Capture the cell that displays the provided text and extract its (x, y) central coordinate. 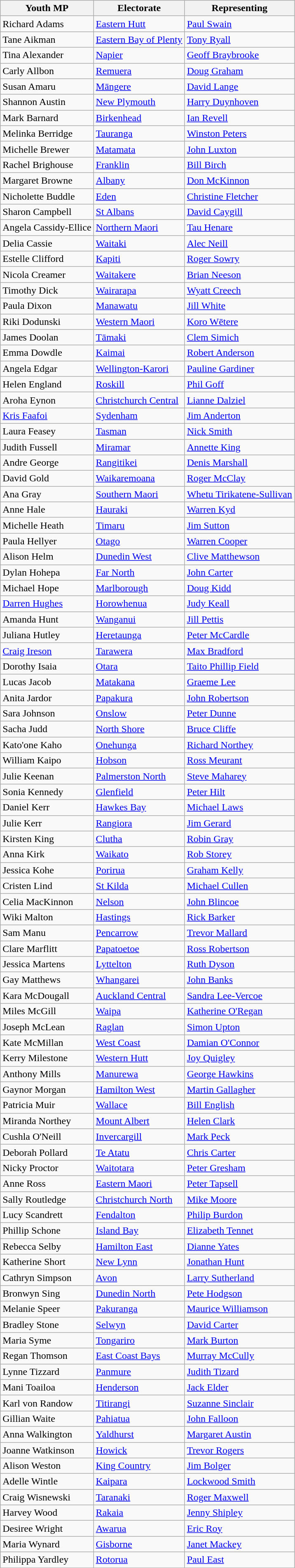
Eastern Maori (139, 1183)
John Falloon (239, 1419)
Horowhenua (139, 604)
Mani Toailoa (47, 1387)
Auckland Central (139, 996)
Melanie Speer (47, 1309)
Nick Smith (239, 431)
Riki Dodunski (47, 322)
Henderson (139, 1387)
Lyttelton (139, 964)
Brian Neeson (239, 275)
David Carter (239, 1325)
Tarawera (139, 651)
Peter McCardle (239, 635)
Hamilton East (139, 1246)
Elizabeth Tennet (239, 1231)
Nicholette Buddle (47, 196)
Geoff Braybrooke (239, 55)
Alison Weston (47, 1466)
Chris Carter (239, 1152)
John Carter (239, 572)
Porirua (139, 870)
Sandra Lee-Vercoe (239, 996)
Koro Wētere (239, 322)
Jessica Kohe (47, 870)
Paul Swain (239, 24)
Pete Hodgson (239, 1293)
Invercargill (139, 1136)
Pauline Gardiner (239, 369)
Laura Feasey (47, 431)
Jim Anderton (239, 415)
Peter Gresham (239, 1168)
Angela Edgar (47, 369)
Kara McDougall (47, 996)
Regan Thomson (47, 1356)
Gillian Waite (47, 1419)
Western Maori (139, 322)
Onslow (139, 714)
Mark Burton (239, 1340)
John Banks (239, 980)
Paul East (239, 1560)
Ana Gray (47, 494)
Melinka Berridge (47, 133)
Otara (139, 666)
Hamilton West (139, 1090)
Northern Maori (139, 228)
Paula Hellyer (47, 541)
Paula Dixon (47, 306)
Nicola Creamer (47, 275)
Jenny Shipley (239, 1513)
Philippa Yardley (47, 1560)
Angela Cassidy-Ellice (47, 228)
Bradley Stone (47, 1325)
Wallace (139, 1105)
Emma Dowdle (47, 353)
Michelle Brewer (47, 149)
Eastern Hutt (139, 24)
Timaru (139, 525)
Maurice Williamson (239, 1309)
Judith Tizard (239, 1372)
Gaynor Morgan (47, 1090)
Kerry Milestone (47, 1058)
Clive Matthewson (239, 557)
William Kaipo (47, 761)
Juliana Hutley (47, 635)
Jack Elder (239, 1387)
Jim Bolger (239, 1466)
Simon Upton (239, 1027)
Lianne Dalziel (239, 400)
George Hawkins (239, 1074)
Waitotara (139, 1168)
Joanne Watkinson (47, 1450)
Bruce Cliffe (239, 729)
Waitaki (139, 243)
Rick Barker (239, 917)
Craig Wisnewski (47, 1497)
Desiree Wright (47, 1528)
Alison Helm (47, 557)
Trevor Rogers (239, 1450)
Murray McCully (239, 1356)
Mark Peck (239, 1136)
Michael Hope (47, 588)
Ross Meurant (239, 761)
Doug Kidd (239, 588)
Jill Pettis (239, 619)
Andre George (47, 463)
West Coast (139, 1043)
Cristen Lind (47, 886)
Jill White (239, 306)
Carly Allbon (47, 71)
Sonia Kennedy (47, 792)
Tau Henare (239, 228)
Tina Alexander (47, 55)
Warren Kyd (239, 510)
Phil Goff (239, 384)
Steve Maharey (239, 776)
Rotorua (139, 1560)
Julie Kerr (47, 823)
Aroha Eynon (47, 400)
Janet Mackey (239, 1544)
Wyatt Creech (239, 290)
Remuera (139, 71)
Roskill (139, 384)
Miramar (139, 447)
Jonathan Hunt (239, 1262)
East Coast Bays (139, 1356)
Maria Wynard (47, 1544)
Margaret Austin (239, 1434)
Julie Keenan (47, 776)
Jim Sutton (239, 525)
Kris Faafoi (47, 415)
Susan Amaru (47, 86)
Hobson (139, 761)
Phillip Schone (47, 1231)
Raglan (139, 1027)
Electorate (139, 8)
Mike Moore (239, 1199)
James Doolan (47, 337)
Jim Gerard (239, 823)
Delia Cassie (47, 243)
Gay Matthews (47, 980)
Manawatu (139, 306)
Marlborough (139, 588)
Onehunga (139, 745)
Dunedin North (139, 1293)
Ruth Dyson (239, 964)
Tongariro (139, 1340)
Eden (139, 196)
Rachel Brighouse (47, 165)
Miles McGill (47, 1011)
Māngere (139, 86)
Larry Sutherland (239, 1278)
Lynne Tizzard (47, 1372)
Lucy Scandrett (47, 1215)
Howick (139, 1450)
Pencarrow (139, 933)
Harvey Wood (47, 1513)
Maria Syme (47, 1340)
Warren Cooper (239, 541)
Anne Hale (47, 510)
Rob Storey (239, 854)
Suzanne Sinclair (239, 1403)
Waitakere (139, 275)
Kaimai (139, 353)
Birkenhead (139, 118)
Avon (139, 1278)
Graeme Lee (239, 682)
Helen Clark (239, 1121)
Nelson (139, 901)
Sharon Campbell (47, 212)
St Kilda (139, 886)
Rangitikei (139, 463)
Clutha (139, 839)
Manurewa (139, 1074)
Dorothy Isaia (47, 666)
Bill Birch (239, 165)
Jessica Martens (47, 964)
Robert Anderson (239, 353)
Daniel Kerr (47, 807)
Matakana (139, 682)
Shannon Austin (47, 102)
Anthony Mills (47, 1074)
Tauranga (139, 133)
Bronwyn Sing (47, 1293)
Palmerston North (139, 776)
Sara Johnson (47, 714)
Peter Tapsell (239, 1183)
Napier (139, 55)
David Gold (47, 478)
Kapiti (139, 259)
Far North (139, 572)
Anna Walkington (47, 1434)
King Country (139, 1466)
Rakaia (139, 1513)
Graham Kelly (239, 870)
St Albans (139, 212)
Eric Roy (239, 1528)
Dianne Yates (239, 1246)
Sydenham (139, 415)
Doug Graham (239, 71)
Sacha Judd (47, 729)
Hauraki (139, 510)
Papatoetoe (139, 948)
Albany (139, 180)
Wellington-Karori (139, 369)
Whetu Tirikatene-Sullivan (239, 494)
Patricia Muir (47, 1105)
Sally Routledge (47, 1199)
Anne Ross (47, 1183)
Bill English (239, 1105)
Katherine Short (47, 1262)
Joseph McLean (47, 1027)
Pahiatua (139, 1419)
Hastings (139, 917)
Philip Burdon (239, 1215)
Waipa (139, 1011)
Deborah Pollard (47, 1152)
Robin Gray (239, 839)
Nicky Proctor (47, 1168)
Peter Hilt (239, 792)
Joy Quigley (239, 1058)
Tasman (139, 431)
Max Bradford (239, 651)
Lockwood Smith (239, 1482)
Winston Peters (239, 133)
Damian O'Connor (239, 1043)
Christchurch Central (139, 400)
Kirsten King (47, 839)
Island Bay (139, 1231)
New Plymouth (139, 102)
Eastern Bay of Plenty (139, 40)
Yaldhurst (139, 1434)
Trevor Mallard (239, 933)
Anna Kirk (47, 854)
Hawkes Bay (139, 807)
Cathryn Simpson (47, 1278)
David Lange (239, 86)
Tony Ryall (239, 40)
New Lynn (139, 1262)
Sam Manu (47, 933)
Michael Laws (239, 807)
Lucas Jacob (47, 682)
Ross Robertson (239, 948)
Waikaremoana (139, 478)
Craig Ireson (47, 651)
Heretaunga (139, 635)
Awarua (139, 1528)
Christine Fletcher (239, 196)
Celia MacKinnon (47, 901)
Judith Fussell (47, 447)
Fendalton (139, 1215)
Ian Revell (239, 118)
Representing (239, 8)
Michelle Heath (47, 525)
Titirangi (139, 1403)
Papakura (139, 698)
Kato'one Kaho (47, 745)
Western Hutt (139, 1058)
Anita Jardor (47, 698)
Margaret Browne (47, 180)
Pakuranga (139, 1309)
Darren Hughes (47, 604)
Panmure (139, 1372)
Helen England (47, 384)
Waikato (139, 854)
Amanda Hunt (47, 619)
Cushla O'Neill (47, 1136)
Mark Barnard (47, 118)
Karl von Randow (47, 1403)
Alec Neill (239, 243)
Michael Cullen (239, 886)
Tane Aikman (47, 40)
Katherine O'Regan (239, 1011)
Youth MP (47, 8)
Richard Adams (47, 24)
Dylan Hohepa (47, 572)
Denis Marshall (239, 463)
John Robertson (239, 698)
Te Atatu (139, 1152)
Don McKinnon (239, 180)
Roger McClay (239, 478)
Christchurch North (139, 1199)
Roger Sowry (239, 259)
Tāmaki (139, 337)
Dunedin West (139, 557)
Wanganui (139, 619)
Otago (139, 541)
Judy Keall (239, 604)
Clare Marflitt (47, 948)
Rebecca Selby (47, 1246)
David Caygill (239, 212)
Richard Northey (239, 745)
Estelle Clifford (47, 259)
Kate McMillan (47, 1043)
Wiki Malton (47, 917)
Southern Maori (139, 494)
Peter Dunne (239, 714)
Selwyn (139, 1325)
Mount Albert (139, 1121)
John Blincoe (239, 901)
Rangiora (139, 823)
Taito Phillip Field (239, 666)
Glenfield (139, 792)
Matamata (139, 149)
Roger Maxwell (239, 1497)
Martin Gallagher (239, 1090)
Taranaki (139, 1497)
John Luxton (239, 149)
Miranda Northey (47, 1121)
Harry Duynhoven (239, 102)
Adelle Wintle (47, 1482)
Annette King (239, 447)
Timothy Dick (47, 290)
Whangarei (139, 980)
Franklin (139, 165)
Gisborne (139, 1544)
North Shore (139, 729)
Wairarapa (139, 290)
Clem Simich (239, 337)
Kaipara (139, 1482)
